Identify which cell holds the provided text, then report its [X, Y] central coordinate. 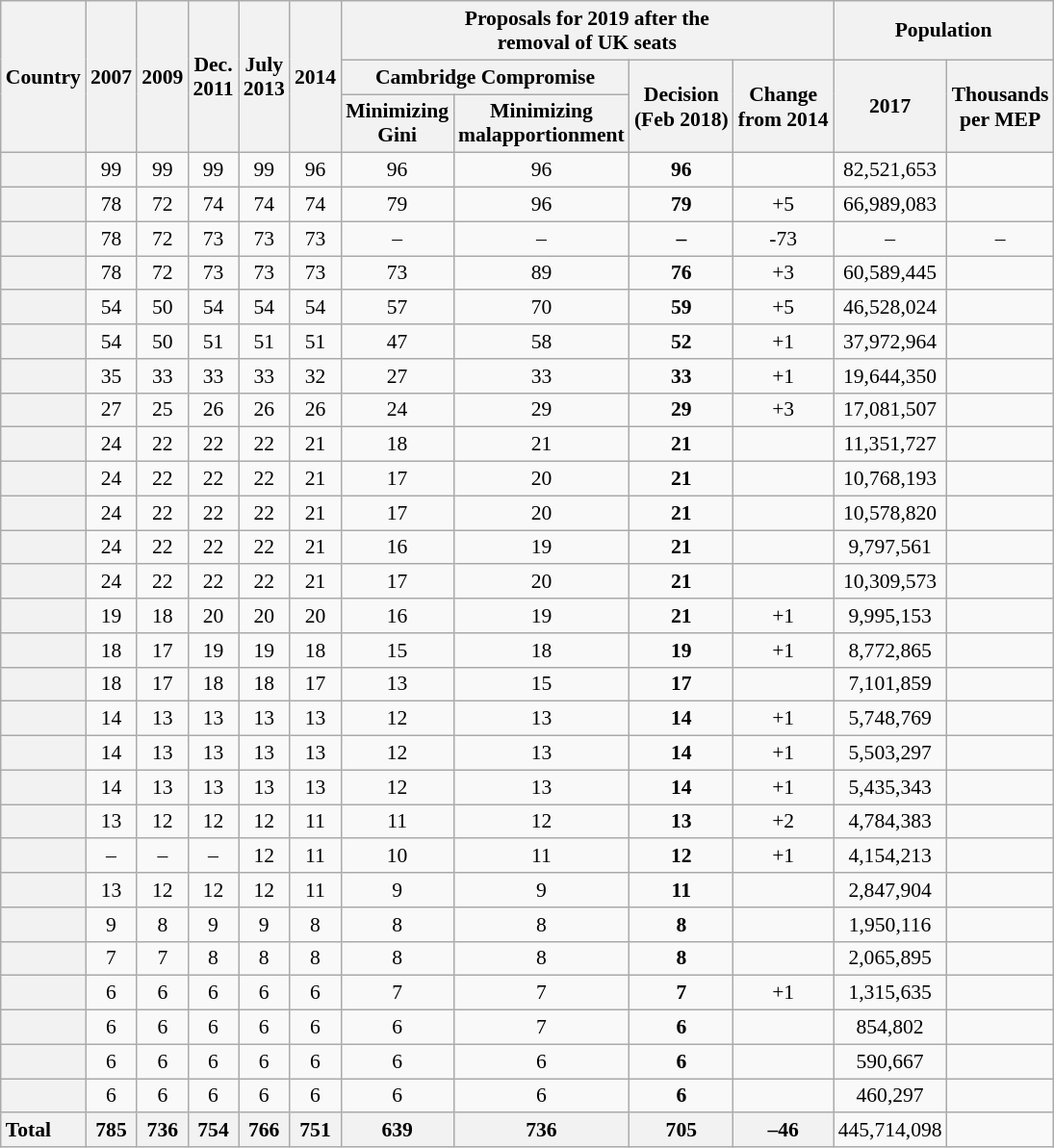
639 [397, 1131]
751 [316, 1131]
-73 [784, 239]
754 [213, 1131]
Thousands per MEP [1001, 106]
5,435,343 [890, 787]
854,802 [890, 1028]
9,995,153 [890, 616]
10,309,573 [890, 582]
32 [316, 376]
785 [112, 1131]
9,797,561 [890, 548]
590,667 [890, 1061]
52 [681, 342]
Total [43, 1131]
4,154,213 [890, 856]
Cambridge Compromise [485, 77]
766 [264, 1131]
66,989,083 [890, 205]
+2 [784, 822]
445,714,098 [890, 1131]
60,589,445 [890, 273]
10,768,193 [890, 479]
37,972,964 [890, 342]
2,065,895 [890, 958]
5,503,297 [890, 753]
82,521,653 [890, 170]
70 [541, 308]
58 [541, 342]
4,784,383 [890, 822]
8,772,865 [890, 651]
76 [681, 273]
2,847,904 [890, 890]
5,748,769 [890, 719]
705 [681, 1131]
Change from 2014 [784, 106]
2009 [162, 77]
46,528,024 [890, 308]
7,101,859 [890, 684]
Minimizing malapportionment [541, 123]
57 [397, 308]
89 [541, 273]
Dec.2011 [213, 77]
Proposals for 2019 after theremoval of UK seats [587, 31]
19,644,350 [890, 376]
10 [397, 856]
2014 [316, 77]
17,081,507 [890, 410]
47 [397, 342]
2017 [890, 106]
Population [943, 31]
11,351,727 [890, 445]
35 [112, 376]
Minimizing Gini [397, 123]
Decision (Feb 2018) [681, 106]
1,315,635 [890, 993]
–46 [784, 1131]
1,950,116 [890, 925]
2007 [112, 77]
Country [43, 77]
July 2013 [264, 77]
460,297 [890, 1096]
10,578,820 [890, 513]
25 [162, 410]
59 [681, 308]
